Capture the cell that displays the provided text and extract its (x, y) central coordinate. 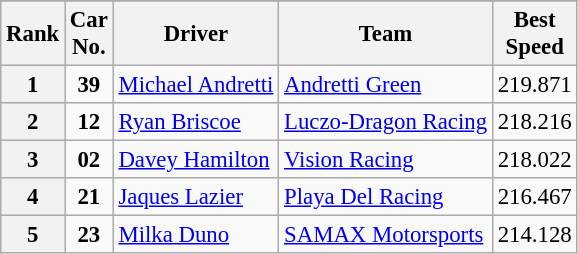
5 (33, 235)
02 (90, 160)
Davey Hamilton (196, 160)
21 (90, 197)
Jaques Lazier (196, 197)
Andretti Green (386, 85)
Rank (33, 34)
Vision Racing (386, 160)
Michael Andretti (196, 85)
218.022 (534, 160)
3 (33, 160)
BestSpeed (534, 34)
218.216 (534, 122)
23 (90, 235)
Team (386, 34)
39 (90, 85)
Luczo-Dragon Racing (386, 122)
4 (33, 197)
Driver (196, 34)
216.467 (534, 197)
Milka Duno (196, 235)
12 (90, 122)
CarNo. (90, 34)
SAMAX Motorsports (386, 235)
2 (33, 122)
1 (33, 85)
219.871 (534, 85)
Ryan Briscoe (196, 122)
Playa Del Racing (386, 197)
214.128 (534, 235)
